For the text-containing cell, return its midpoint in (X, Y) coordinate format. 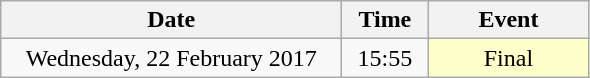
Final (508, 58)
15:55 (385, 58)
Date (172, 20)
Wednesday, 22 February 2017 (172, 58)
Time (385, 20)
Event (508, 20)
